Return the [x, y] coordinate for the center point of the cell that contains the specified text.  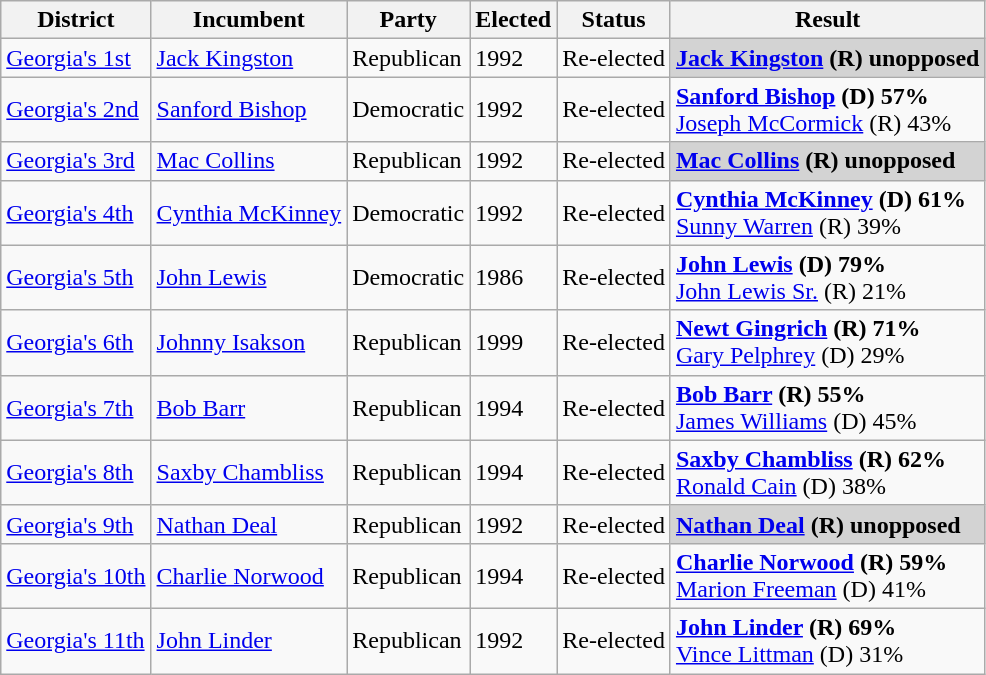
Jack Kingston [249, 58]
Bob Barr [249, 408]
1999 [514, 342]
Mac Collins (R) unopposed [827, 161]
Cynthia McKinney (D) 61%Sunny Warren (R) 39% [827, 212]
Georgia's 11th [76, 640]
Nathan Deal [249, 524]
Georgia's 1st [76, 58]
1986 [514, 278]
Georgia's 4th [76, 212]
Georgia's 10th [76, 576]
Bob Barr (R) 55%James Williams (D) 45% [827, 408]
Newt Gingrich (R) 71%Gary Pelphrey (D) 29% [827, 342]
Johnny Isakson [249, 342]
Charlie Norwood [249, 576]
John Linder [249, 640]
Sanford Bishop [249, 110]
John Linder (R) 69%Vince Littman (D) 31% [827, 640]
Georgia's 5th [76, 278]
Incumbent [249, 20]
Georgia's 8th [76, 472]
John Lewis [249, 278]
Saxby Chambliss (R) 62%Ronald Cain (D) 38% [827, 472]
Jack Kingston (R) unopposed [827, 58]
John Lewis (D) 79%John Lewis Sr. (R) 21% [827, 278]
Status [614, 20]
Sanford Bishop (D) 57%Joseph McCormick (R) 43% [827, 110]
Cynthia McKinney [249, 212]
Nathan Deal (R) unopposed [827, 524]
Georgia's 7th [76, 408]
Mac Collins [249, 161]
Party [408, 20]
Result [827, 20]
Georgia's 6th [76, 342]
Georgia's 9th [76, 524]
Georgia's 2nd [76, 110]
Charlie Norwood (R) 59%Marion Freeman (D) 41% [827, 576]
District [76, 20]
Saxby Chambliss [249, 472]
Elected [514, 20]
Georgia's 3rd [76, 161]
